Provide the (x, y) coordinate of the cell's center where the given text is located.  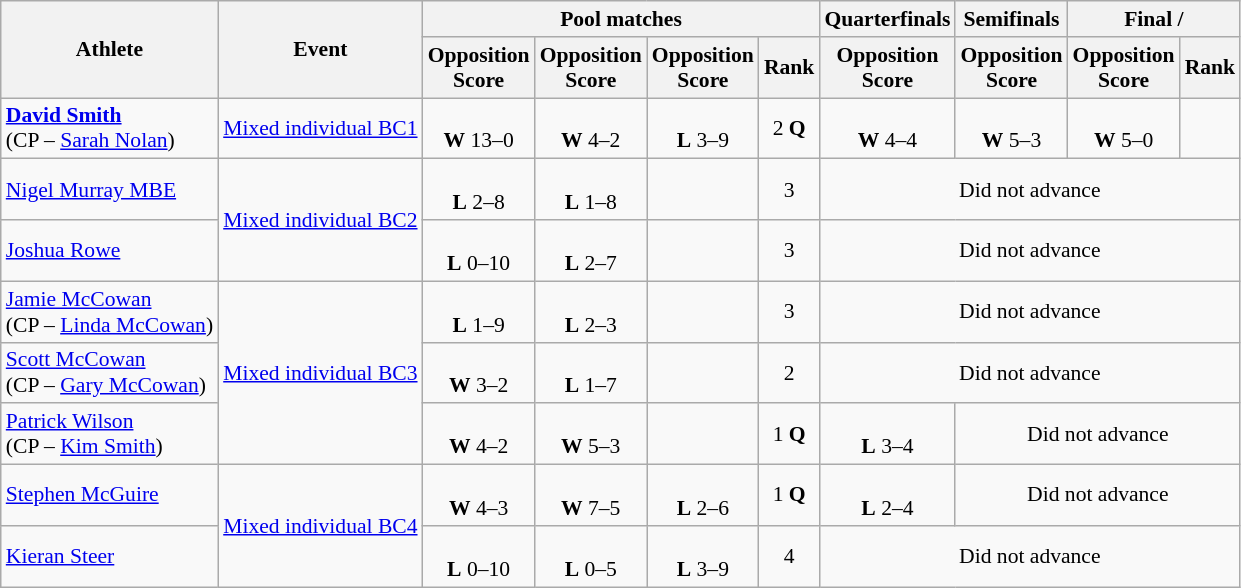
Pool matches (622, 19)
2 Q (790, 128)
L 2–7 (591, 250)
L 1–8 (591, 190)
L 2–6 (703, 496)
Patrick Wilson (CP – Kim Smith) (110, 434)
2 (790, 372)
Scott McCowan (CP – Gary McCowan) (110, 372)
L 1–7 (591, 372)
Final / (1154, 19)
Kieran Steer (110, 556)
Mixed individual BC2 (320, 220)
Semifinals (1011, 19)
W 4–3 (479, 496)
Event (320, 50)
Nigel Murray MBE (110, 190)
L 0–5 (591, 556)
Joshua Rowe (110, 250)
4 (790, 556)
Jamie McCowan (CP – Linda McCowan) (110, 312)
W 3–2 (479, 372)
Mixed individual BC4 (320, 526)
W 4–4 (887, 128)
Mixed individual BC3 (320, 372)
L 2–8 (479, 190)
L 2–3 (591, 312)
Quarterfinals (887, 19)
L 3–4 (887, 434)
Stephen McGuire (110, 496)
Athlete (110, 50)
W 7–5 (591, 496)
L 1–9 (479, 312)
W 13–0 (479, 128)
L 2–4 (887, 496)
W 5–0 (1124, 128)
Mixed individual BC1 (320, 128)
David Smith (CP – Sarah Nolan) (110, 128)
